Find where the given text appears and provide that cell's center as [x, y] coordinate. 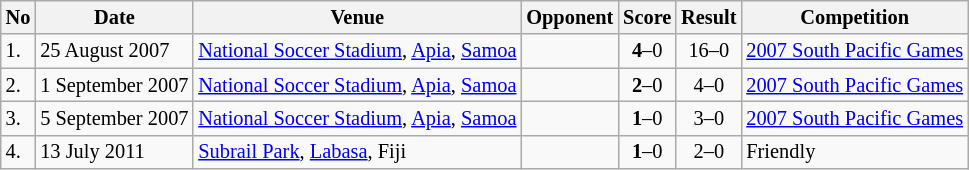
3. [18, 118]
Competition [854, 17]
Subrail Park, Labasa, Fiji [357, 152]
No [18, 17]
Friendly [854, 152]
1 September 2007 [114, 85]
5 September 2007 [114, 118]
Score [647, 17]
25 August 2007 [114, 51]
1. [18, 51]
4. [18, 152]
16–0 [708, 51]
3–0 [708, 118]
Result [708, 17]
Opponent [570, 17]
13 July 2011 [114, 152]
2. [18, 85]
Date [114, 17]
Venue [357, 17]
